Locate the cell with the specified text and output its (X, Y) center coordinate. 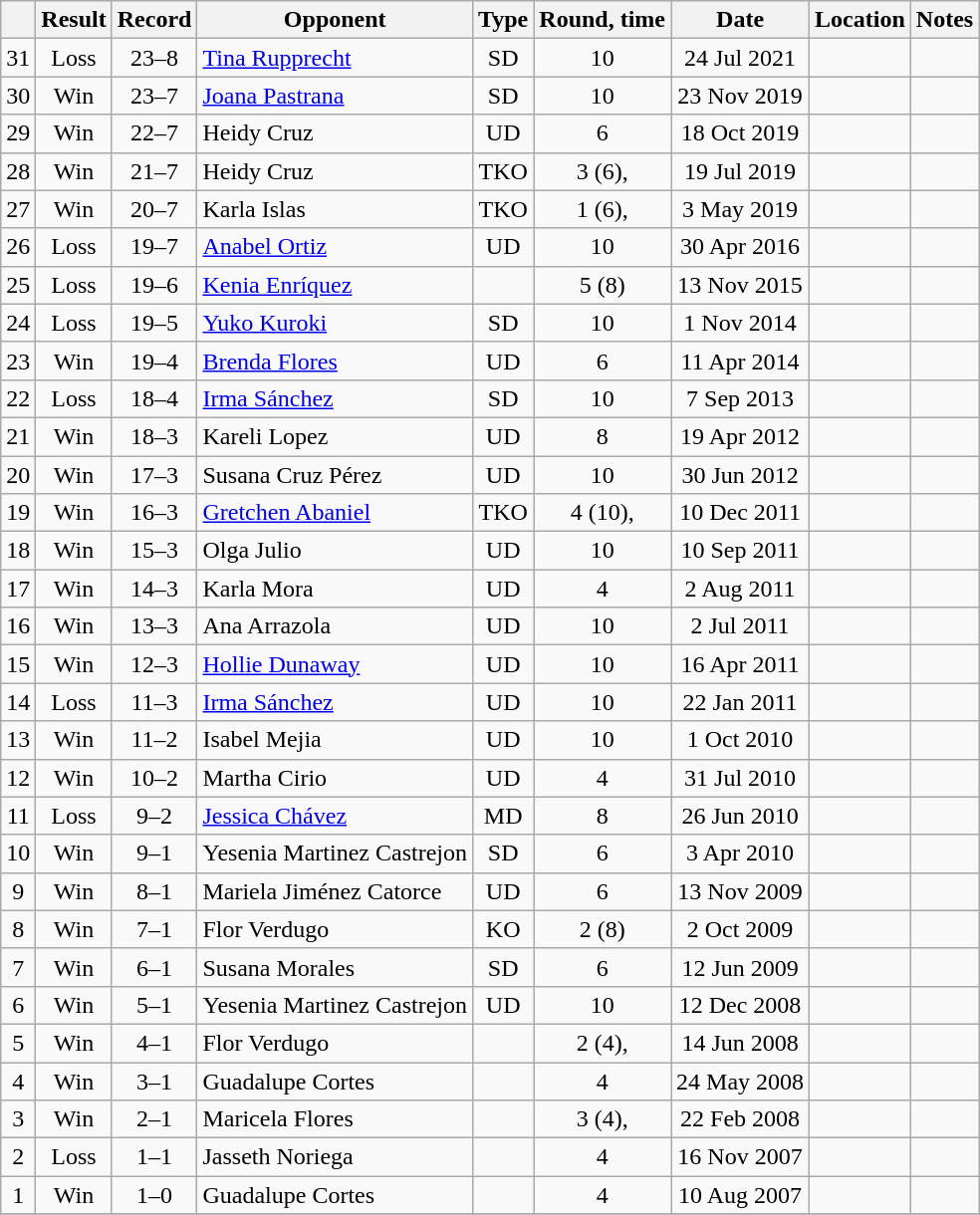
Olga Julio (335, 551)
Jessica Chávez (335, 816)
16 Nov 2007 (741, 1157)
Hollie Dunaway (335, 664)
26 Jun 2010 (741, 816)
10 Dec 2011 (741, 513)
28 (18, 171)
13 (18, 740)
4–1 (154, 1043)
11–2 (154, 740)
1 (6), (603, 209)
3 Apr 2010 (741, 853)
22–7 (154, 133)
16 Apr 2011 (741, 664)
3 (4), (603, 1119)
1–1 (154, 1157)
Opponent (335, 20)
2 Aug 2011 (741, 589)
15 (18, 664)
24 (18, 323)
21–7 (154, 171)
9–1 (154, 853)
14–3 (154, 589)
Yuko Kuroki (335, 323)
13 Nov 2015 (741, 285)
19–4 (154, 361)
3 (18, 1119)
13 Nov 2009 (741, 891)
Round, time (603, 20)
25 (18, 285)
30 Jun 2012 (741, 475)
Tina Rupprecht (335, 58)
MD (502, 816)
Date (741, 20)
7–1 (154, 929)
Maricela Flores (335, 1119)
Anabel Ortiz (335, 247)
7 (18, 967)
18 (18, 551)
Joana Pastrana (335, 96)
20–7 (154, 209)
KO (502, 929)
12 (18, 778)
1 Nov 2014 (741, 323)
Notes (944, 20)
Kareli Lopez (335, 436)
11 (18, 816)
3 May 2019 (741, 209)
12–3 (154, 664)
Location (860, 20)
5 (18, 1043)
17–3 (154, 475)
30 Apr 2016 (741, 247)
16–3 (154, 513)
10 Aug 2007 (741, 1195)
10 Sep 2011 (741, 551)
27 (18, 209)
Type (502, 20)
14 Jun 2008 (741, 1043)
22 Jan 2011 (741, 702)
24 May 2008 (741, 1081)
9–2 (154, 816)
2–1 (154, 1119)
7 Sep 2013 (741, 398)
18–3 (154, 436)
Jasseth Noriega (335, 1157)
23 Nov 2019 (741, 96)
3 (6), (603, 171)
10–2 (154, 778)
1 Oct 2010 (741, 740)
Karla Mora (335, 589)
Result (74, 20)
2 Oct 2009 (741, 929)
30 (18, 96)
Gretchen Abaniel (335, 513)
26 (18, 247)
Susana Cruz Pérez (335, 475)
2 (4), (603, 1043)
2 Jul 2011 (741, 626)
14 (18, 702)
18 Oct 2019 (741, 133)
19–5 (154, 323)
22 (18, 398)
19–7 (154, 247)
16 (18, 626)
12 Dec 2008 (741, 1005)
Isabel Mejia (335, 740)
9 (18, 891)
Karla Islas (335, 209)
2 (18, 1157)
3–1 (154, 1081)
11 Apr 2014 (741, 361)
19 Jul 2019 (741, 171)
11–3 (154, 702)
13–3 (154, 626)
17 (18, 589)
8–1 (154, 891)
31 Jul 2010 (741, 778)
19 Apr 2012 (741, 436)
Mariela Jiménez Catorce (335, 891)
15–3 (154, 551)
22 Feb 2008 (741, 1119)
23–7 (154, 96)
5–1 (154, 1005)
21 (18, 436)
19–6 (154, 285)
1 (18, 1195)
20 (18, 475)
4 (10), (603, 513)
Record (154, 20)
23–8 (154, 58)
18–4 (154, 398)
23 (18, 361)
24 Jul 2021 (741, 58)
12 Jun 2009 (741, 967)
2 (8) (603, 929)
Martha Cirio (335, 778)
5 (8) (603, 285)
6–1 (154, 967)
Brenda Flores (335, 361)
19 (18, 513)
Kenia Enríquez (335, 285)
Susana Morales (335, 967)
Ana Arrazola (335, 626)
1–0 (154, 1195)
29 (18, 133)
31 (18, 58)
